Detect which cell encompasses the target text, then output its [x, y] center coordinate. 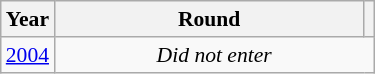
Did not enter [214, 55]
2004 [28, 55]
Round [209, 19]
Year [28, 19]
